Output the (X, Y) coordinate of the center of the cell containing the given text.  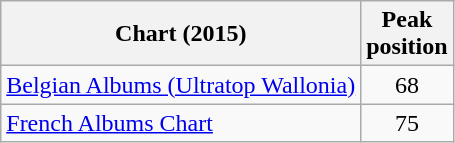
68 (407, 85)
Belgian Albums (Ultratop Wallonia) (181, 85)
French Albums Chart (181, 123)
75 (407, 123)
Chart (2015) (181, 34)
Peakposition (407, 34)
